Output the [X, Y] coordinate of the center of the cell containing the given text.  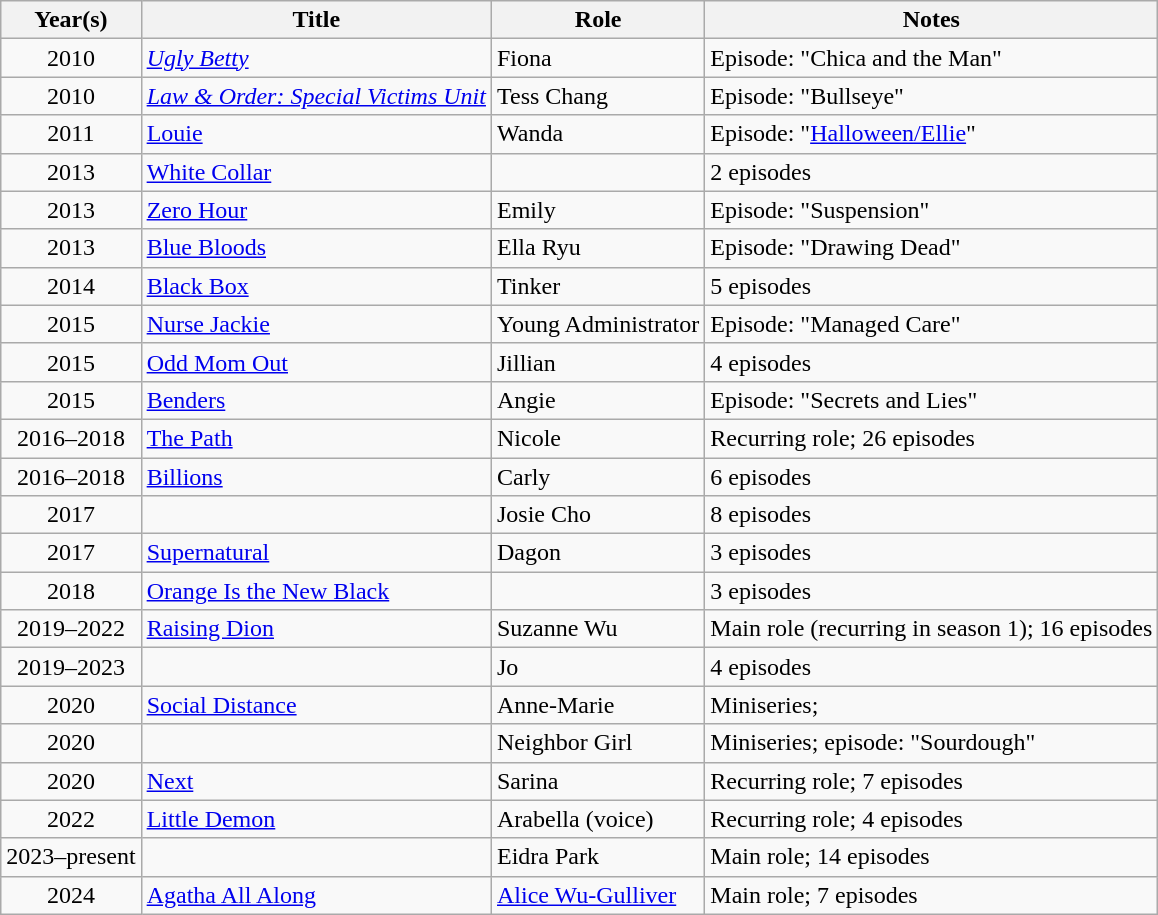
Miniseries; [932, 705]
Main role; 7 episodes [932, 895]
Jillian [598, 362]
Arabella (voice) [598, 819]
Title [316, 20]
Role [598, 20]
Angie [598, 400]
Zero Hour [316, 210]
Blue Bloods [316, 248]
Raising Dion [316, 629]
5 episodes [932, 286]
Next [316, 781]
Law & Order: Special Victims Unit [316, 96]
Billions [316, 477]
Year(s) [71, 20]
Nicole [598, 438]
Miniseries; episode: "Sourdough" [932, 743]
Suzanne Wu [598, 629]
Episode: "Drawing Dead" [932, 248]
Wanda [598, 134]
Agatha All Along [316, 895]
Jo [598, 667]
Black Box [316, 286]
Little Demon [316, 819]
Young Administrator [598, 324]
2019–2023 [71, 667]
Episode: "Managed Care" [932, 324]
Odd Mom Out [316, 362]
Main role; 14 episodes [932, 857]
Notes [932, 20]
Neighbor Girl [598, 743]
Josie Cho [598, 515]
Ella Ryu [598, 248]
Dagon [598, 553]
Episode: "Chica and the Man" [932, 58]
Eidra Park [598, 857]
Carly [598, 477]
Episode: "Halloween/Ellie" [932, 134]
Social Distance [316, 705]
Fiona [598, 58]
2024 [71, 895]
White Collar [316, 172]
Recurring role; 7 episodes [932, 781]
2014 [71, 286]
Alice Wu-Gulliver [598, 895]
Episode: "Bullseye" [932, 96]
Louie [316, 134]
Recurring role; 26 episodes [932, 438]
The Path [316, 438]
2 episodes [932, 172]
8 episodes [932, 515]
Nurse Jackie [316, 324]
Orange Is the New Black [316, 591]
Recurring role; 4 episodes [932, 819]
2019–2022 [71, 629]
2023–present [71, 857]
Tess Chang [598, 96]
Episode: "Suspension" [932, 210]
Supernatural [316, 553]
Main role (recurring in season 1); 16 episodes [932, 629]
Tinker [598, 286]
Anne-Marie [598, 705]
2011 [71, 134]
Episode: "Secrets and Lies" [932, 400]
6 episodes [932, 477]
Ugly Betty [316, 58]
Emily [598, 210]
Sarina [598, 781]
2022 [71, 819]
2018 [71, 591]
Benders [316, 400]
